Capture the cell that displays the provided text and extract its (X, Y) central coordinate. 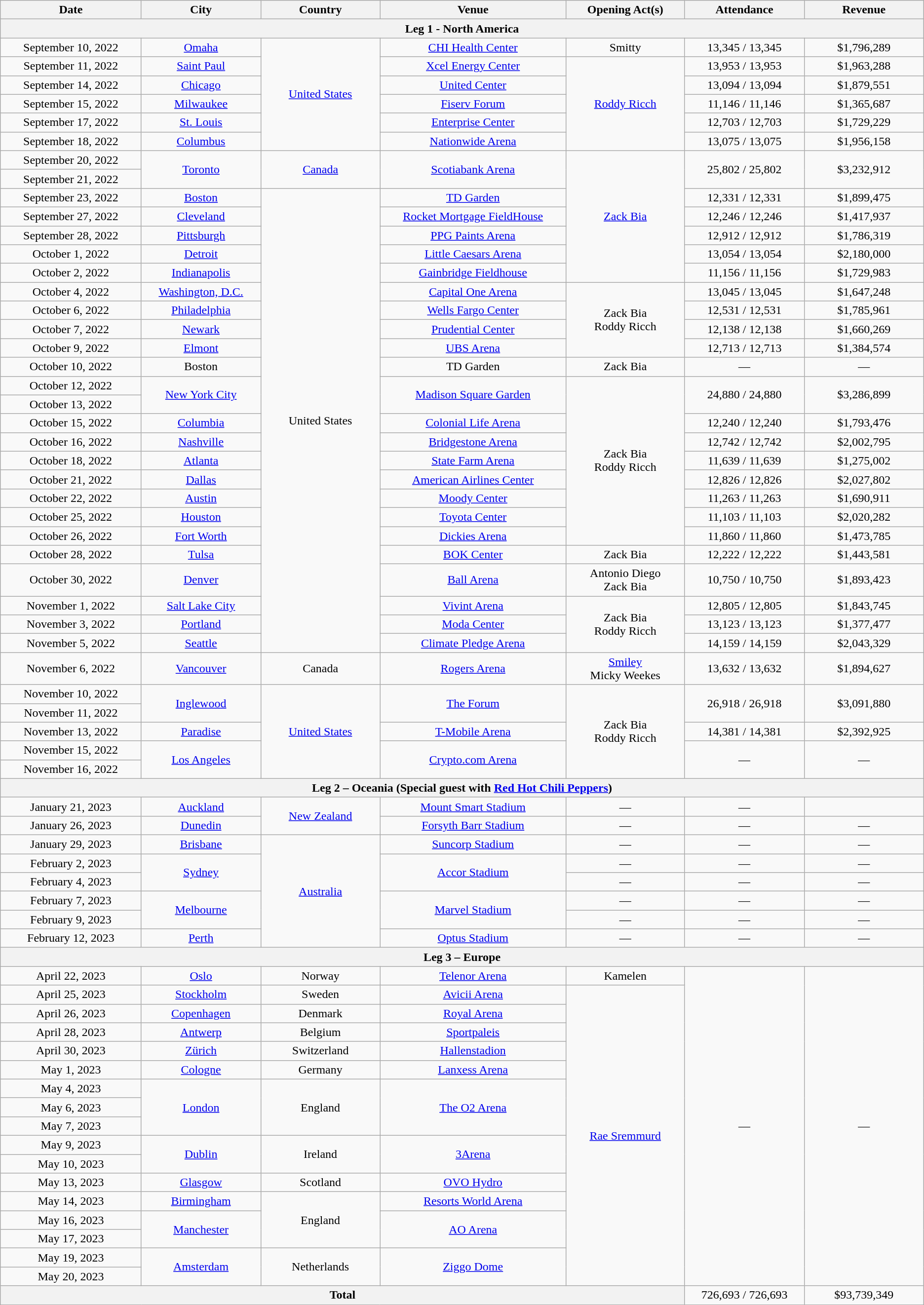
City (201, 10)
$1,365,687 (864, 104)
May 10, 2023 (71, 1163)
Tulsa (201, 555)
$1,647,248 (864, 292)
Climate Pledge Arena (473, 643)
12,713 / 12,713 (744, 348)
Revenue (864, 10)
11,156 / 11,156 (744, 273)
October 2, 2022 (71, 273)
October 15, 2022 (71, 423)
Antwerp (201, 1032)
12,805 / 12,805 (744, 606)
10,750 / 10,750 (744, 580)
14,381 / 14,381 (744, 731)
Cleveland (201, 216)
$1,963,288 (864, 66)
Scotiabank Arena (473, 169)
Opening Act(s) (625, 10)
$3,091,880 (864, 703)
11,860 / 11,860 (744, 536)
Smitty (625, 47)
Saint Paul (201, 66)
Stockholm (201, 995)
Scotland (320, 1183)
May 4, 2023 (71, 1088)
Houston (201, 517)
Date (71, 10)
14,159 / 14,159 (744, 643)
Accor Stadium (473, 873)
April 25, 2023 (71, 995)
Antonio DiegoZack Bia (625, 580)
Philadelphia (201, 310)
February 7, 2023 (71, 901)
$2,020,282 (864, 517)
Zürich (201, 1051)
London (201, 1107)
November 15, 2022 (71, 750)
Elmont (201, 348)
January 29, 2023 (71, 844)
February 4, 2023 (71, 882)
October 4, 2022 (71, 292)
The O2 Arena (473, 1107)
Ziggo Dome (473, 1267)
Norway (320, 976)
Glasgow (201, 1183)
April 26, 2023 (71, 1013)
Toronto (201, 169)
February 12, 2023 (71, 938)
Sydney (201, 873)
Prudential Center (473, 329)
726,693 / 726,693 (744, 1295)
11,146 / 11,146 (744, 104)
Total (343, 1295)
November 3, 2022 (71, 624)
Columbus (201, 141)
American Airlines Center (473, 479)
Belgium (320, 1032)
January 26, 2023 (71, 825)
$1,473,785 (864, 536)
November 6, 2022 (71, 668)
Xcel Energy Center (473, 66)
12,138 / 12,138 (744, 329)
SmileyMicky Weekes (625, 668)
United Center (473, 85)
UBS Arena (473, 348)
Hallenstadion (473, 1051)
Netherlands (320, 1267)
Oslo (201, 976)
$1,899,475 (864, 197)
October 25, 2022 (71, 517)
Portland (201, 624)
AO Arena (473, 1229)
State Farm Arena (473, 461)
OVO Hydro (473, 1183)
May 13, 2023 (71, 1183)
PPG Paints Arena (473, 235)
September 18, 2022 (71, 141)
$1,377,477 (864, 624)
Cologne (201, 1070)
September 27, 2022 (71, 216)
May 16, 2023 (71, 1220)
October 9, 2022 (71, 348)
Little Caesars Arena (473, 254)
Ireland (320, 1154)
September 20, 2022 (71, 160)
Country (320, 10)
12,912 / 12,912 (744, 235)
26,918 / 26,918 (744, 703)
13,094 / 13,094 (744, 85)
Omaha (201, 47)
Pittsburgh (201, 235)
12,222 / 12,222 (744, 555)
October 10, 2022 (71, 367)
October 26, 2022 (71, 536)
$1,796,289 (864, 47)
Chicago (201, 85)
November 11, 2022 (71, 713)
November 16, 2022 (71, 769)
September 21, 2022 (71, 179)
October 13, 2022 (71, 404)
$1,785,961 (864, 310)
Capital One Arena (473, 292)
Auckland (201, 806)
Venue (473, 10)
October 12, 2022 (71, 385)
Optus Stadium (473, 938)
September 28, 2022 (71, 235)
13,953 / 13,953 (744, 66)
Ball Arena (473, 580)
12,240 / 12,240 (744, 423)
$1,443,581 (864, 555)
May 14, 2023 (71, 1201)
Washington, D.C. (201, 292)
Moda Center (473, 624)
St. Louis (201, 122)
$93,739,349 (864, 1295)
Brisbane (201, 844)
October 21, 2022 (71, 479)
October 7, 2022 (71, 329)
$1,956,158 (864, 141)
$1,660,269 (864, 329)
Crypto.com Arena (473, 760)
Denver (201, 580)
November 5, 2022 (71, 643)
Forsyth Barr Stadium (473, 825)
$2,180,000 (864, 254)
September 15, 2022 (71, 104)
CHI Health Center (473, 47)
October 6, 2022 (71, 310)
Sweden (320, 995)
Rae Sremmurd (625, 1135)
$1,879,551 (864, 85)
The Forum (473, 703)
Germany (320, 1070)
12,331 / 12,331 (744, 197)
Rogers Arena (473, 668)
New York City (201, 395)
24,880 / 24,880 (744, 395)
September 23, 2022 (71, 197)
12,246 / 12,246 (744, 216)
Leg 1 - North America (462, 29)
Salt Lake City (201, 606)
Wells Fargo Center (473, 310)
$1,894,627 (864, 668)
May 7, 2023 (71, 1126)
Avicii Arena (473, 995)
Switzerland (320, 1051)
Madison Square Garden (473, 395)
Colonial Life Arena (473, 423)
$2,002,795 (864, 442)
$1,417,937 (864, 216)
October 22, 2022 (71, 498)
13,045 / 13,045 (744, 292)
Nashville (201, 442)
Denmark (320, 1013)
13,054 / 13,054 (744, 254)
May 9, 2023 (71, 1145)
$1,275,002 (864, 461)
Copenhagen (201, 1013)
November 1, 2022 (71, 606)
September 17, 2022 (71, 122)
New Zealand (320, 816)
Dickies Arena (473, 536)
$1,729,983 (864, 273)
October 1, 2022 (71, 254)
May 6, 2023 (71, 1107)
12,826 / 12,826 (744, 479)
BOK Center (473, 555)
Vancouver (201, 668)
$3,232,912 (864, 169)
$3,286,899 (864, 395)
Paradise (201, 731)
T-Mobile Arena (473, 731)
3Arena (473, 1154)
Toyota Center (473, 517)
$2,027,802 (864, 479)
Attendance (744, 10)
Dublin (201, 1154)
Milwaukee (201, 104)
12,742 / 12,742 (744, 442)
13,075 / 13,075 (744, 141)
Lanxess Arena (473, 1070)
April 30, 2023 (71, 1051)
Dallas (201, 479)
Indianapolis (201, 273)
Vivint Arena (473, 606)
Nationwide Arena (473, 141)
Enterprise Center (473, 122)
$1,893,423 (864, 580)
April 28, 2023 (71, 1032)
Austin (201, 498)
Newark (201, 329)
Resorts World Arena (473, 1201)
Inglewood (201, 703)
May 20, 2023 (71, 1276)
Seattle (201, 643)
April 22, 2023 (71, 976)
Melbourne (201, 910)
October 16, 2022 (71, 442)
November 10, 2022 (71, 694)
Gainbridge Fieldhouse (473, 273)
13,632 / 13,632 (744, 668)
$1,786,319 (864, 235)
Birmingham (201, 1201)
$1,690,911 (864, 498)
Detroit (201, 254)
12,531 / 12,531 (744, 310)
$2,043,329 (864, 643)
Fort Worth (201, 536)
Kamelen (625, 976)
Perth (201, 938)
Dunedin (201, 825)
November 13, 2022 (71, 731)
11,263 / 11,263 (744, 498)
Telenor Arena (473, 976)
Leg 3 – Europe (462, 957)
$1,729,229 (864, 122)
Atlanta (201, 461)
Los Angeles (201, 760)
Rocket Mortgage FieldHouse (473, 216)
13,345 / 13,345 (744, 47)
January 21, 2023 (71, 806)
$1,843,745 (864, 606)
11,103 / 11,103 (744, 517)
Amsterdam (201, 1267)
$1,793,476 (864, 423)
May 1, 2023 (71, 1070)
Australia (320, 891)
Bridgestone Arena (473, 442)
May 17, 2023 (71, 1239)
September 11, 2022 (71, 66)
Marvel Stadium (473, 910)
Royal Arena (473, 1013)
$2,392,925 (864, 731)
Leg 2 – Oceania (Special guest with Red Hot Chili Peppers) (462, 788)
October 30, 2022 (71, 580)
11,639 / 11,639 (744, 461)
$1,384,574 (864, 348)
September 10, 2022 (71, 47)
Columbia (201, 423)
Suncorp Stadium (473, 844)
February 2, 2023 (71, 863)
Moody Center (473, 498)
13,123 / 13,123 (744, 624)
Fiserv Forum (473, 104)
Manchester (201, 1229)
February 9, 2023 (71, 920)
September 14, 2022 (71, 85)
October 28, 2022 (71, 555)
Sportpaleis (473, 1032)
Mount Smart Stadium (473, 806)
October 18, 2022 (71, 461)
25,802 / 25,802 (744, 169)
May 19, 2023 (71, 1258)
Roddy Ricch (625, 104)
12,703 / 12,703 (744, 122)
